Return the [X, Y] coordinate for the center point of the cell that contains the specified text.  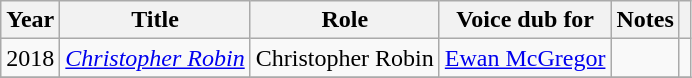
Year [30, 20]
2018 [30, 58]
Notes [645, 20]
Role [344, 20]
Ewan McGregor [525, 58]
Voice dub for [525, 20]
Title [155, 20]
